Extract the [x, y] coordinate from the center of the cell holding the provided text.  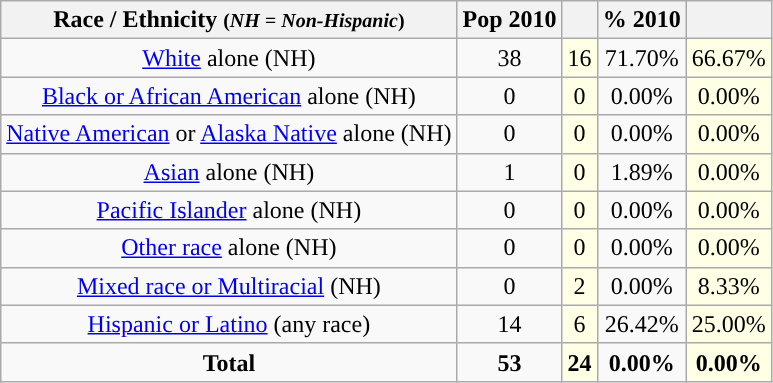
Mixed race or Multiracial (NH) [229, 286]
Asian alone (NH) [229, 172]
Other race alone (NH) [229, 248]
66.67% [728, 58]
38 [510, 58]
% 2010 [642, 20]
6 [580, 324]
1 [510, 172]
Total [229, 362]
1.89% [642, 172]
Black or African American alone (NH) [229, 96]
8.33% [728, 286]
Pop 2010 [510, 20]
71.70% [642, 58]
16 [580, 58]
Hispanic or Latino (any race) [229, 324]
White alone (NH) [229, 58]
53 [510, 362]
Native American or Alaska Native alone (NH) [229, 134]
24 [580, 362]
2 [580, 286]
14 [510, 324]
26.42% [642, 324]
Race / Ethnicity (NH = Non-Hispanic) [229, 20]
25.00% [728, 324]
Pacific Islander alone (NH) [229, 210]
